Search for the cell housing the specified text and yield its (x, y) center coordinate. 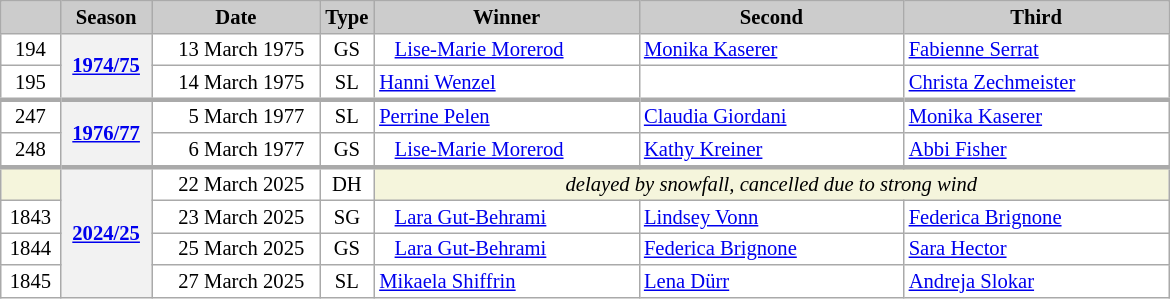
22 March 2025 (236, 183)
27 March 2025 (236, 280)
Perrine Pelen (506, 116)
Winner (506, 16)
2024/25 (106, 231)
6 March 1977 (236, 149)
Type (348, 16)
Abbi Fisher (1036, 149)
Andreja Slokar (1036, 280)
1844 (30, 248)
Date (236, 16)
Mikaela Shiffrin (506, 280)
1974/75 (106, 66)
delayed by snowfall, cancelled due to strong wind (771, 183)
194 (30, 49)
1845 (30, 280)
Claudia Giordani (772, 116)
Sara Hector (1036, 248)
247 (30, 116)
SG (348, 216)
1843 (30, 216)
Lindsey Vonn (772, 216)
195 (30, 82)
248 (30, 149)
14 March 1975 (236, 82)
25 March 2025 (236, 248)
Kathy Kreiner (772, 149)
Second (772, 16)
Christa Zechmeister (1036, 82)
Season (106, 16)
Third (1036, 16)
5 March 1977 (236, 116)
Hanni Wenzel (506, 82)
23 March 2025 (236, 216)
1976/77 (106, 133)
Lena Dürr (772, 280)
Fabienne Serrat (1036, 49)
13 March 1975 (236, 49)
DH (348, 183)
